Identify which cell holds the provided text, then report its [x, y] central coordinate. 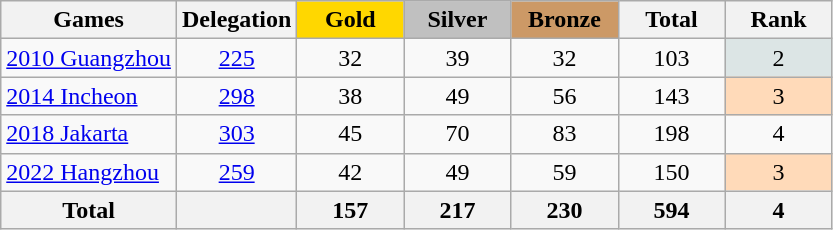
217 [458, 210]
38 [350, 96]
Games [89, 20]
259 [236, 172]
198 [672, 134]
2018 Jakarta [89, 134]
56 [564, 96]
157 [350, 210]
42 [350, 172]
2014 Incheon [89, 96]
230 [564, 210]
150 [672, 172]
Silver [458, 20]
103 [672, 58]
59 [564, 172]
Rank [778, 20]
143 [672, 96]
45 [350, 134]
Gold [350, 20]
Bronze [564, 20]
298 [236, 96]
2010 Guangzhou [89, 58]
303 [236, 134]
70 [458, 134]
39 [458, 58]
225 [236, 58]
594 [672, 210]
83 [564, 134]
Delegation [236, 20]
2022 Hangzhou [89, 172]
2 [778, 58]
